For the text-containing cell, return its midpoint in [x, y] coordinate format. 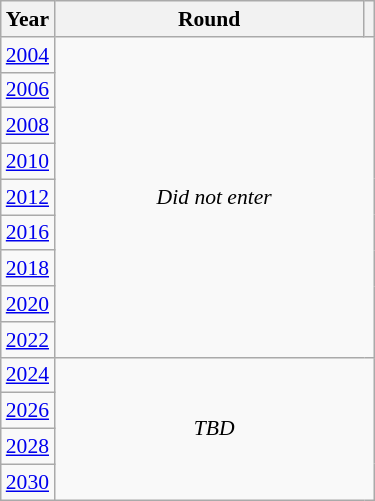
2024 [28, 375]
Did not enter [214, 198]
2004 [28, 55]
2018 [28, 269]
2016 [28, 233]
2030 [28, 482]
2010 [28, 162]
TBD [214, 428]
2028 [28, 447]
2008 [28, 126]
Round [209, 19]
2012 [28, 197]
2026 [28, 411]
2006 [28, 90]
2022 [28, 340]
2020 [28, 304]
Year [28, 19]
